Find where the given text appears and provide that cell's center as (x, y) coordinate. 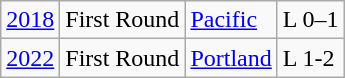
Portland (231, 58)
2018 (30, 20)
L 1-2 (310, 58)
Pacific (231, 20)
L 0–1 (310, 20)
2022 (30, 58)
